Detect which cell encompasses the target text, then output its (X, Y) center coordinate. 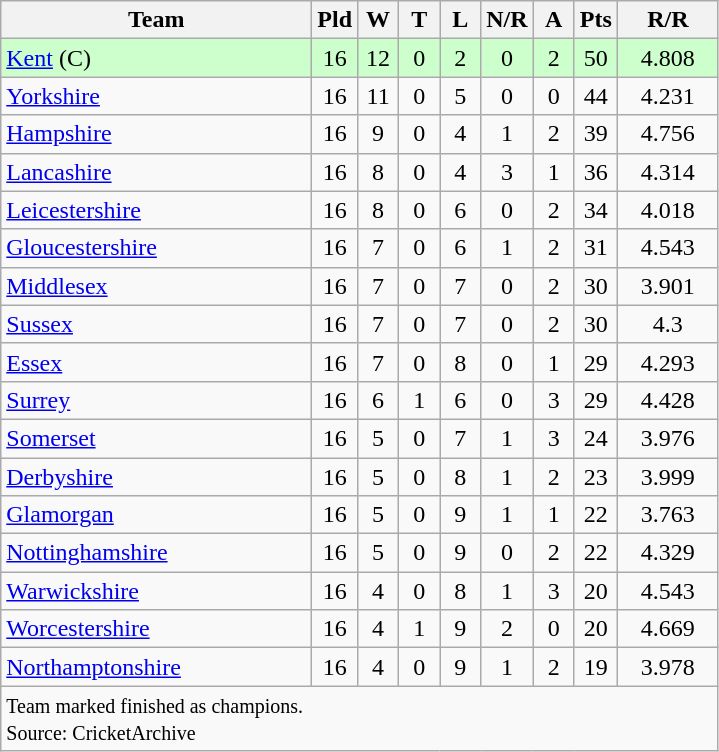
12 (378, 58)
N/R (507, 20)
31 (596, 248)
11 (378, 96)
Essex (156, 362)
Middlesex (156, 286)
Glamorgan (156, 515)
4.428 (668, 400)
39 (596, 134)
3.976 (668, 438)
R/R (668, 20)
3.901 (668, 286)
Hampshire (156, 134)
Surrey (156, 400)
L (460, 20)
24 (596, 438)
4.018 (668, 210)
Leicestershire (156, 210)
Worcestershire (156, 629)
4.293 (668, 362)
Pts (596, 20)
T (420, 20)
3.763 (668, 515)
Team marked finished as champions.Source: CricketArchive (360, 718)
Sussex (156, 324)
4.314 (668, 172)
4.231 (668, 96)
36 (596, 172)
Nottinghamshire (156, 553)
4.329 (668, 553)
23 (596, 477)
44 (596, 96)
3.978 (668, 667)
4.669 (668, 629)
Derbyshire (156, 477)
4.3 (668, 324)
Northamptonshire (156, 667)
Warwickshire (156, 591)
4.756 (668, 134)
Kent (C) (156, 58)
Pld (335, 20)
Team (156, 20)
50 (596, 58)
Yorkshire (156, 96)
19 (596, 667)
34 (596, 210)
Gloucestershire (156, 248)
Lancashire (156, 172)
4.808 (668, 58)
3.999 (668, 477)
W (378, 20)
Somerset (156, 438)
A (554, 20)
